Output the (X, Y) coordinate of the center of the cell containing the given text.  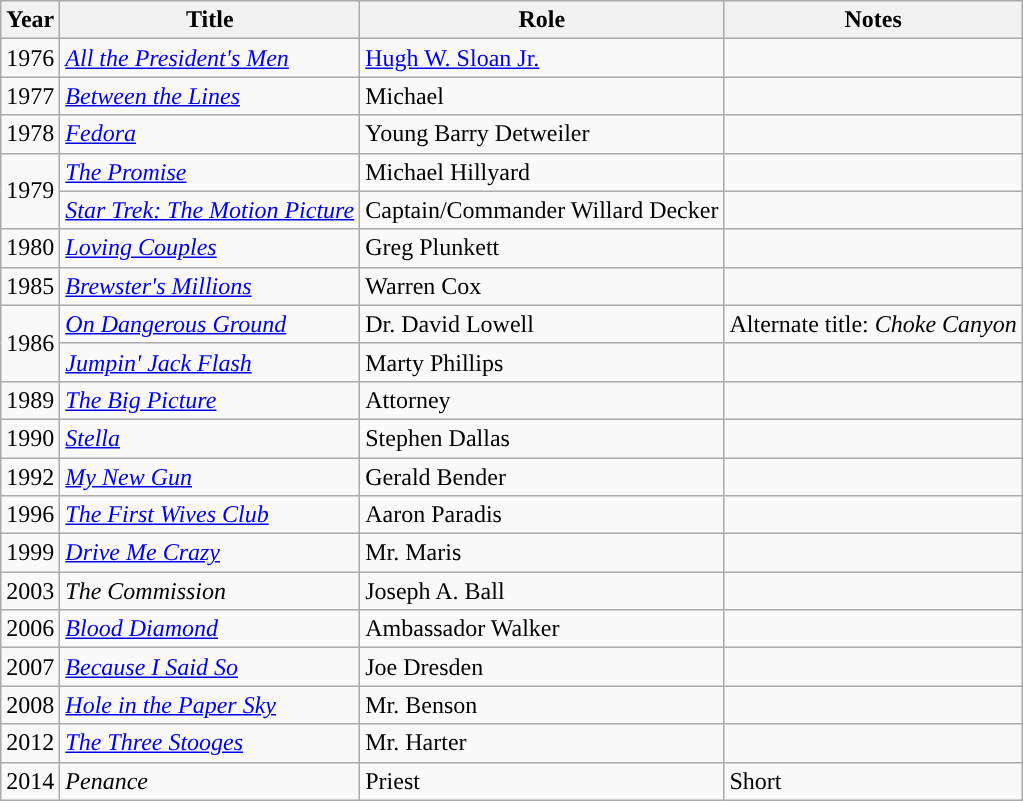
1986 (30, 343)
Stephen Dallas (542, 438)
Warren Cox (542, 286)
The Big Picture (210, 400)
2003 (30, 591)
Marty Phillips (542, 362)
1992 (30, 477)
Mr. Maris (542, 553)
Attorney (542, 400)
Mr. Benson (542, 705)
Hugh W. Sloan Jr. (542, 58)
Priest (542, 781)
Title (210, 20)
Young Barry Detweiler (542, 134)
Mr. Harter (542, 743)
Stella (210, 438)
Notes (873, 20)
Blood Diamond (210, 629)
Gerald Bender (542, 477)
Drive Me Crazy (210, 553)
1989 (30, 400)
On Dangerous Ground (210, 324)
Penance (210, 781)
Hole in the Paper Sky (210, 705)
Year (30, 20)
All the President's Men (210, 58)
Dr. David Lowell (542, 324)
1978 (30, 134)
Aaron Paradis (542, 515)
Joe Dresden (542, 667)
My New Gun (210, 477)
Ambassador Walker (542, 629)
1999 (30, 553)
1977 (30, 96)
Brewster's Millions (210, 286)
1980 (30, 248)
The Commission (210, 591)
The Promise (210, 172)
Role (542, 20)
The Three Stooges (210, 743)
The First Wives Club (210, 515)
2012 (30, 743)
Star Trek: The Motion Picture (210, 210)
Greg Plunkett (542, 248)
2014 (30, 781)
1990 (30, 438)
1985 (30, 286)
Between the Lines (210, 96)
1979 (30, 191)
Jumpin' Jack Flash (210, 362)
Fedora (210, 134)
1976 (30, 58)
2007 (30, 667)
2008 (30, 705)
1996 (30, 515)
Michael (542, 96)
Joseph A. Ball (542, 591)
Captain/Commander Willard Decker (542, 210)
Alternate title: Choke Canyon (873, 324)
2006 (30, 629)
Short (873, 781)
Because I Said So (210, 667)
Michael Hillyard (542, 172)
Loving Couples (210, 248)
